Locate the cell with the specified text and output its [x, y] center coordinate. 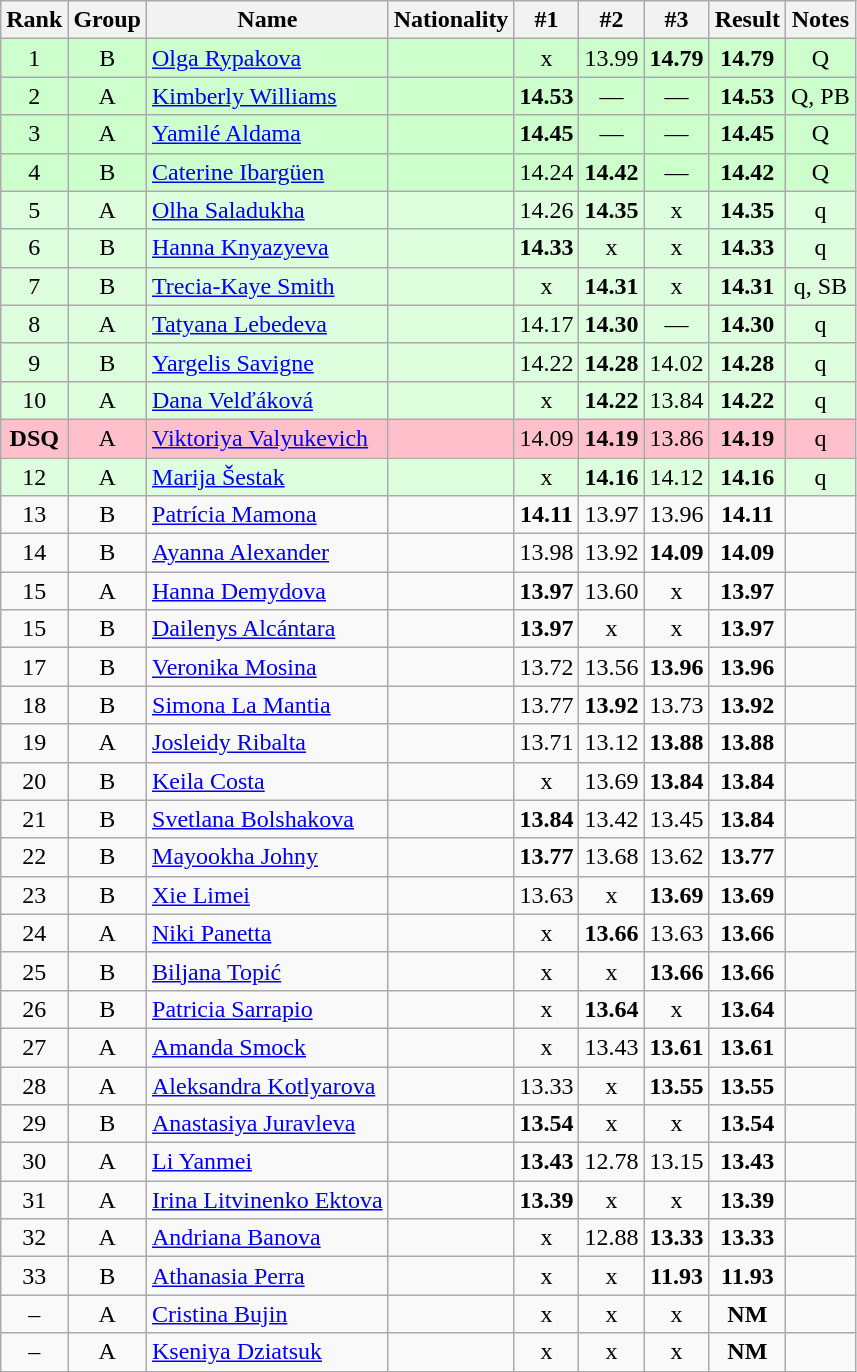
13.68 [612, 857]
24 [34, 933]
1 [34, 58]
13.72 [546, 667]
25 [34, 971]
27 [34, 1047]
Rank [34, 20]
Keila Costa [268, 781]
Olga Rypakova [268, 58]
Hanna Demydova [268, 591]
32 [34, 1238]
Andriana Banova [268, 1238]
Marija Šestak [268, 477]
8 [34, 324]
14.17 [546, 324]
3 [34, 134]
q, SB [821, 286]
Irina Litvinenko Ektova [268, 1200]
14.12 [676, 477]
Biljana Topić [268, 971]
7 [34, 286]
Trecia-Kaye Smith [268, 286]
DSQ [34, 438]
Kimberly Williams [268, 96]
14.26 [546, 210]
Name [268, 20]
9 [34, 362]
Patrícia Mamona [268, 515]
Yargelis Savigne [268, 362]
30 [34, 1162]
Notes [821, 20]
#3 [676, 20]
13.56 [612, 667]
Cristina Bujin [268, 1314]
13.98 [546, 553]
Athanasia Perra [268, 1276]
20 [34, 781]
13.60 [612, 591]
23 [34, 895]
13.86 [676, 438]
13.73 [676, 705]
Svetlana Bolshakova [268, 819]
Ayanna Alexander [268, 553]
21 [34, 819]
5 [34, 210]
Josleidy Ribalta [268, 743]
Patricia Sarrapio [268, 1009]
29 [34, 1124]
#2 [612, 20]
Group [108, 20]
Veronika Mosina [268, 667]
13.45 [676, 819]
6 [34, 248]
13.62 [676, 857]
33 [34, 1276]
Q, PB [821, 96]
Mayookha Johny [268, 857]
12.88 [612, 1238]
Result [747, 20]
Dailenys Alcántara [268, 629]
13.71 [546, 743]
Yamilé Aldama [268, 134]
13.12 [612, 743]
13.99 [612, 58]
Caterine Ibargüen [268, 172]
Nationality [451, 20]
10 [34, 400]
19 [34, 743]
26 [34, 1009]
Dana Velďáková [268, 400]
13 [34, 515]
Amanda Smock [268, 1047]
14.24 [546, 172]
13.15 [676, 1162]
14 [34, 553]
Olha Saladukha [268, 210]
Aleksandra Kotlyarova [268, 1085]
28 [34, 1085]
14.02 [676, 362]
31 [34, 1200]
22 [34, 857]
Xie Limei [268, 895]
Niki Panetta [268, 933]
Hanna Knyazyeva [268, 248]
Viktoriya Valyukevich [268, 438]
2 [34, 96]
4 [34, 172]
Li Yanmei [268, 1162]
Anastasiya Juravleva [268, 1124]
12.78 [612, 1162]
Tatyana Lebedeva [268, 324]
18 [34, 705]
12 [34, 477]
17 [34, 667]
#1 [546, 20]
Kseniya Dziatsuk [268, 1352]
13.42 [612, 819]
Simona La Mantia [268, 705]
